Output the (x, y) coordinate of the center of the cell containing the given text.  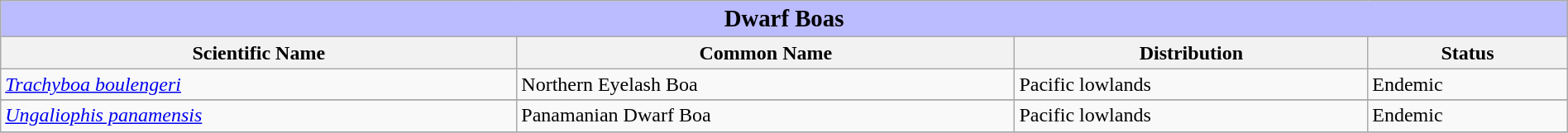
Dwarf Boas (784, 19)
Trachyboa boulengeri (259, 84)
Northern Eyelash Boa (766, 84)
Common Name (766, 53)
Scientific Name (259, 53)
Ungaliophis panamensis (259, 116)
Distribution (1191, 53)
Status (1468, 53)
Panamanian Dwarf Boa (766, 116)
